Locate the cell with the specified text and output its (x, y) center coordinate. 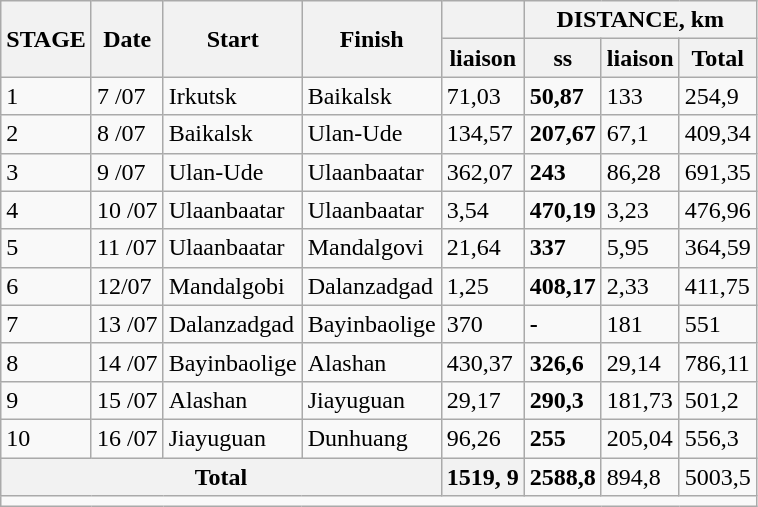
9 /07 (127, 172)
Mandalgobi (232, 286)
5 (46, 248)
134,57 (482, 134)
29,14 (640, 362)
ss (562, 58)
86,28 (640, 172)
2 (46, 134)
691,35 (718, 172)
Mandalgovi (372, 248)
9 (46, 400)
551 (718, 324)
337 (562, 248)
Dunhuang (372, 438)
326,6 (562, 362)
409,34 (718, 134)
71,03 (482, 96)
1 (46, 96)
7 (46, 324)
3,54 (482, 210)
21,64 (482, 248)
364,59 (718, 248)
786,11 (718, 362)
DISTANCE, km (640, 20)
1519, 9 (482, 477)
3,23 (640, 210)
10 /07 (127, 210)
362,07 (482, 172)
411,75 (718, 286)
15 /07 (127, 400)
408,17 (562, 286)
205,04 (640, 438)
Irkutsk (232, 96)
5,95 (640, 248)
11 /07 (127, 248)
7 /07 (127, 96)
254,9 (718, 96)
13 /07 (127, 324)
- (562, 324)
243 (562, 172)
14 /07 (127, 362)
3 (46, 172)
67,1 (640, 134)
12/07 (127, 286)
894,8 (640, 477)
Date (127, 39)
4 (46, 210)
370 (482, 324)
2,33 (640, 286)
96,26 (482, 438)
207,67 (562, 134)
255 (562, 438)
16 /07 (127, 438)
476,96 (718, 210)
470,19 (562, 210)
133 (640, 96)
2588,8 (562, 477)
181,73 (640, 400)
Start (232, 39)
10 (46, 438)
50,87 (562, 96)
29,17 (482, 400)
181 (640, 324)
501,2 (718, 400)
5003,5 (718, 477)
8 /07 (127, 134)
290,3 (562, 400)
8 (46, 362)
1,25 (482, 286)
STAGE (46, 39)
556,3 (718, 438)
6 (46, 286)
Finish (372, 39)
430,37 (482, 362)
